Output the [x, y] coordinate of the center of the cell containing the given text.  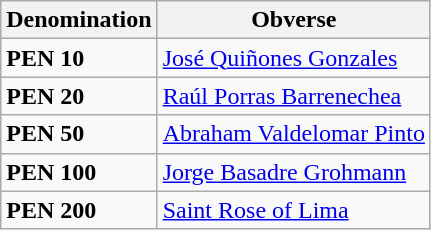
PEN 50 [79, 134]
Obverse [294, 20]
PEN 10 [79, 58]
Abraham Valdelomar Pinto [294, 134]
PEN 100 [79, 172]
Raúl Porras Barrenechea [294, 96]
Denomination [79, 20]
José Quiñones Gonzales [294, 58]
PEN 20 [79, 96]
Saint Rose of Lima [294, 210]
Jorge Basadre Grohmann [294, 172]
PEN 200 [79, 210]
